Output the (x, y) coordinate of the center of the cell containing the given text.  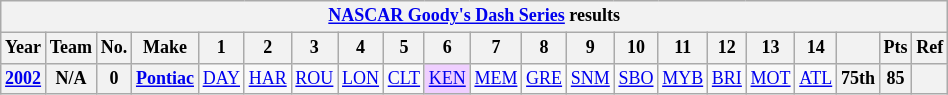
85 (896, 78)
NASCAR Goody's Dash Series results (474, 16)
MYB (683, 78)
0 (114, 78)
Ref (930, 48)
9 (590, 48)
8 (544, 48)
CLT (404, 78)
KEN (447, 78)
SNM (590, 78)
13 (770, 48)
Make (166, 48)
3 (314, 48)
6 (447, 48)
4 (361, 48)
75th (858, 78)
10 (636, 48)
5 (404, 48)
ATL (816, 78)
14 (816, 48)
MOT (770, 78)
HAR (268, 78)
No. (114, 48)
1 (221, 48)
Team (70, 48)
Year (24, 48)
GRE (544, 78)
2 (268, 48)
Pts (896, 48)
N/A (70, 78)
MEM (496, 78)
12 (728, 48)
BRI (728, 78)
7 (496, 48)
DAY (221, 78)
LON (361, 78)
SBO (636, 78)
Pontiac (166, 78)
11 (683, 48)
2002 (24, 78)
ROU (314, 78)
